Detect which cell encompasses the target text, then output its [X, Y] center coordinate. 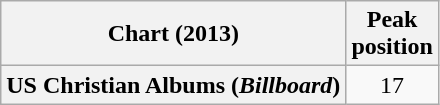
Peakposition [392, 34]
Chart (2013) [174, 34]
17 [392, 85]
US Christian Albums (Billboard) [174, 85]
